Locate the cell with the specified text and output its (x, y) center coordinate. 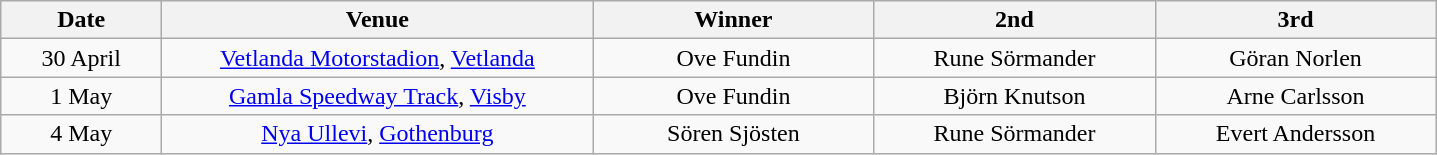
1 May (82, 96)
Nya Ullevi, Gothenburg (378, 134)
Gamla Speedway Track, Visby (378, 96)
Björn Knutson (1014, 96)
Vetlanda Motorstadion, Vetlanda (378, 58)
30 April (82, 58)
Venue (378, 20)
Göran Norlen (1296, 58)
Evert Andersson (1296, 134)
4 May (82, 134)
Date (82, 20)
2nd (1014, 20)
3rd (1296, 20)
Winner (734, 20)
Sören Sjösten (734, 134)
Arne Carlsson (1296, 96)
